Identify which cell holds the provided text, then report its (X, Y) central coordinate. 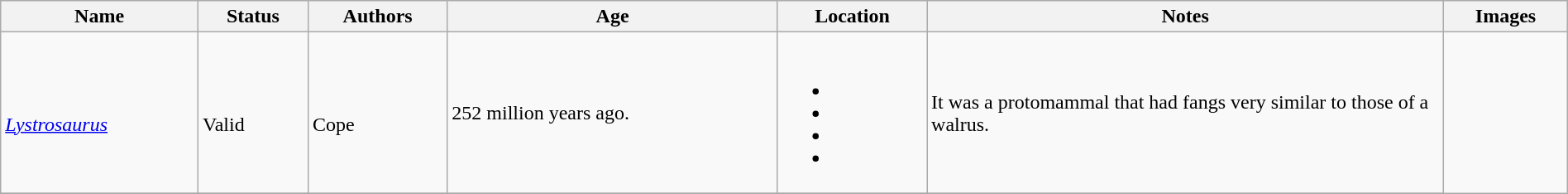
252 million years ago. (613, 113)
Valid (253, 113)
Age (613, 17)
Authors (377, 17)
Location (852, 17)
Images (1506, 17)
Lystrosaurus (99, 113)
Cope (377, 113)
It was a protomammal that had fangs very similar to those of a walrus. (1186, 113)
Name (99, 17)
Status (253, 17)
Notes (1186, 17)
